Find where the given text appears and provide that cell's center as [X, Y] coordinate. 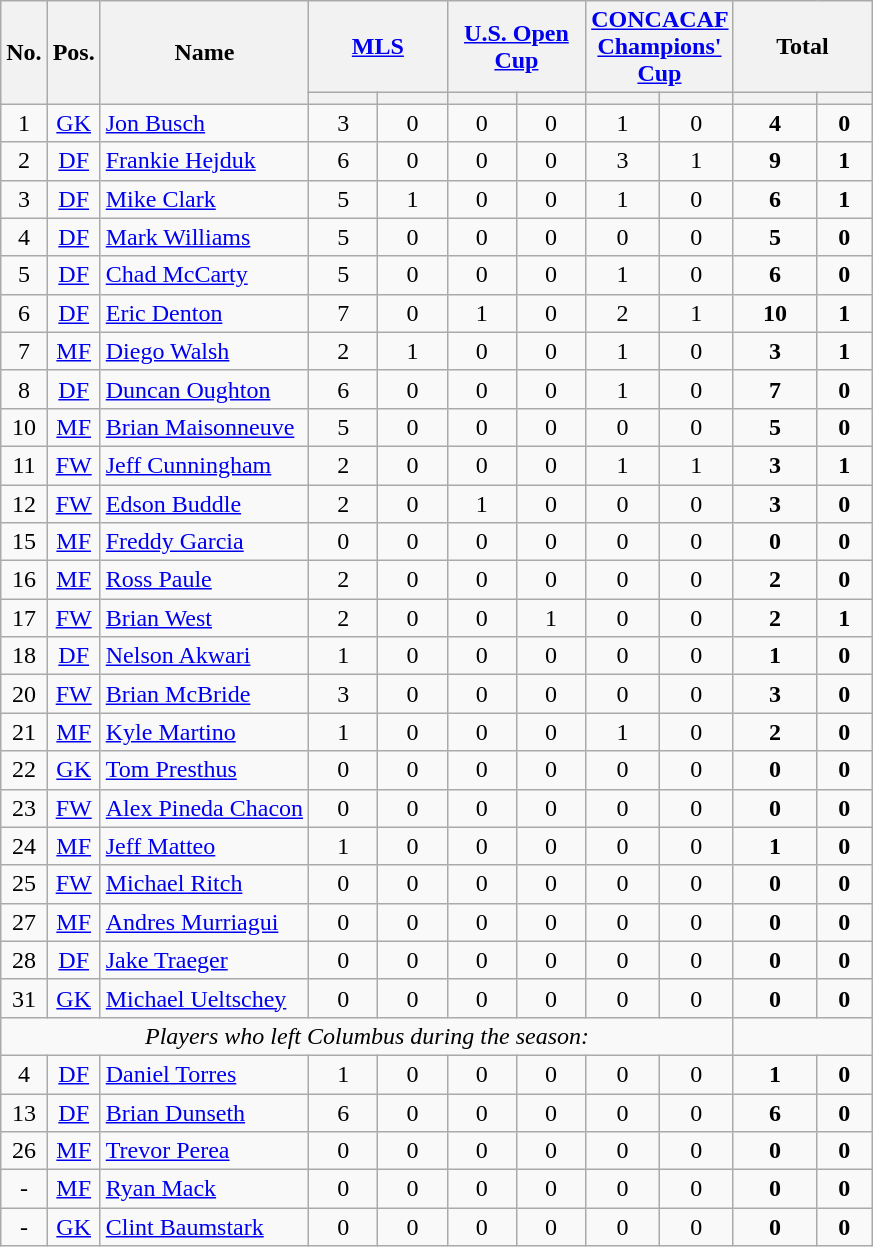
22 [24, 770]
23 [24, 808]
Mike Clark [204, 199]
20 [24, 694]
Clint Baumstark [204, 1227]
Ryan Mack [204, 1189]
18 [24, 656]
Kyle Martino [204, 732]
Players who left Columbus during the season: [367, 1036]
13 [24, 1113]
Chad McCarty [204, 275]
No. [24, 52]
MLS [378, 47]
Ross Paule [204, 580]
12 [24, 503]
24 [24, 846]
21 [24, 732]
Brian McBride [204, 694]
Michael Ritch [204, 884]
Freddy Garcia [204, 542]
28 [24, 960]
Eric Denton [204, 313]
Nelson Akwari [204, 656]
Mark Williams [204, 237]
26 [24, 1151]
U.S. Open Cup [516, 47]
Name [204, 52]
CONCACAF Champions' Cup [660, 47]
Jeff Matteo [204, 846]
Brian West [204, 618]
Daniel Torres [204, 1074]
Michael Ueltschey [204, 998]
25 [24, 884]
Tom Presthus [204, 770]
Jake Traeger [204, 960]
Trevor Perea [204, 1151]
Total [802, 47]
Edson Buddle [204, 503]
Frankie Hejduk [204, 161]
Brian Maisonneuve [204, 427]
9 [775, 161]
Jon Busch [204, 123]
Alex Pineda Chacon [204, 808]
17 [24, 618]
31 [24, 998]
16 [24, 580]
Pos. [74, 52]
Jeff Cunningham [204, 465]
Brian Dunseth [204, 1113]
11 [24, 465]
8 [24, 389]
15 [24, 542]
Andres Murriagui [204, 922]
27 [24, 922]
Duncan Oughton [204, 389]
Diego Walsh [204, 351]
